Scan for the cell matching the given text and deliver its [x, y] coordinate at center. 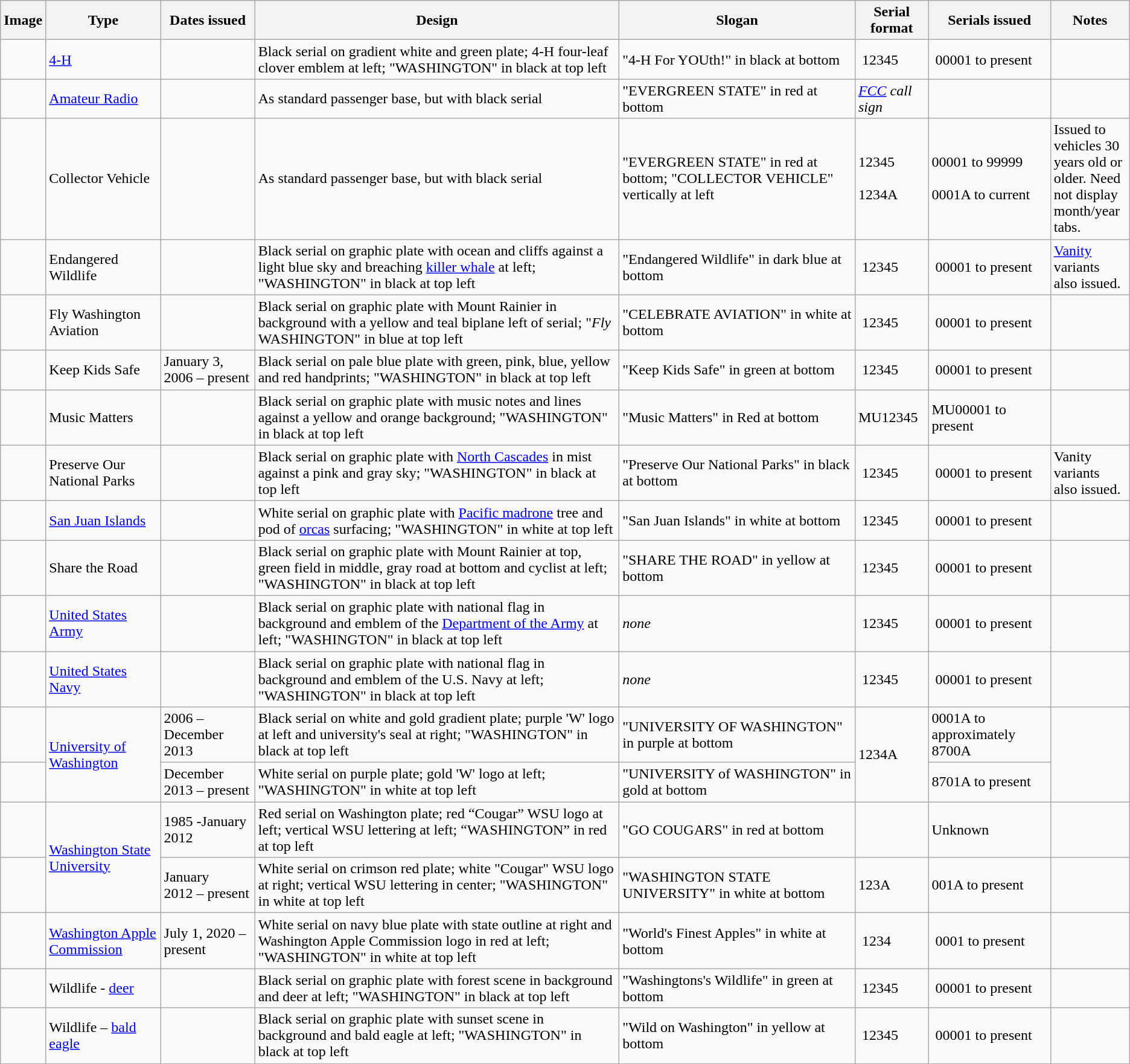
00001 to 999990001A to current [989, 179]
FCC call sign [892, 99]
1985 -January 2012 [208, 830]
Red serial on Washington plate; red “Cougar” WSU logo at left; vertical WSU lettering at left; “WASHINGTON” in red at top left [437, 830]
January 3, 2006 – present [208, 370]
"4-H For YOUth!" in black at bottom [738, 59]
Black serial on graphic plate with national flag in background and emblem of the U.S. Navy at left; "WASHINGTON" in black at top left [437, 679]
White serial on crimson red plate; white "Cougar" WSU logo at right; vertical WSU lettering in center; "WASHINGTON" in white at top left [437, 885]
Issued to vehicles 30 years old or older. Need not display month/year tabs. [1090, 179]
"World's Finest Apples" in white at bottom [738, 941]
"Music Matters" in Red at bottom [738, 417]
"UNIVERSITY of WASHINGTON" in gold at bottom [738, 783]
8701A to present [989, 783]
"San Juan Islands" in white at bottom [738, 521]
001A to present [989, 885]
2006 – December 2013 [208, 735]
"EVERGREEN STATE" in red at bottom [738, 99]
"Wild on Washington" in yellow at bottom [738, 1036]
Serial format [892, 21]
Notes [1090, 21]
Unknown [989, 830]
Washington Apple Commission [103, 941]
Black serial on gradient white and green plate; 4-H four-leaf clover emblem at left; "WASHINGTON" in black at top left [437, 59]
"UNIVERSITY OF WASHINGTON" in purple at bottom [738, 735]
Black serial on graphic plate with forest scene in background and deer at left; "WASHINGTON" in black at top left [437, 988]
"GO COUGARS" in red at bottom [738, 830]
MU12345 [892, 417]
Wildlife – bald eagle [103, 1036]
123451234A [892, 179]
July 1, 2020 – present [208, 941]
Endangered Wildlife [103, 267]
December 2013 – present [208, 783]
"EVERGREEN STATE" in red at bottom; "COLLECTOR VEHICLE" vertically at left [738, 179]
Music Matters [103, 417]
Black serial on pale blue plate with green, pink, blue, yellow and red handprints; "WASHINGTON" in black at top left [437, 370]
"Endangered Wildlife" in dark blue at bottom [738, 267]
Black serial on graphic plate with national flag in background and emblem of the Department of the Army at left; "WASHINGTON" in black at top left [437, 623]
Washington State University [103, 857]
Slogan [738, 21]
Fly Washington Aviation [103, 322]
White serial on navy blue plate with state outline at right and Washington Apple Commission logo in red at left; "WASHINGTON" in white at top left [437, 941]
"WASHINGTON STATE UNIVERSITY" in white at bottom [738, 885]
1234A [892, 755]
Wildlife - deer [103, 988]
0001A to approximately 8700A [989, 735]
University of Washington [103, 755]
Design [437, 21]
0001 to present [989, 941]
January 2012 – present [208, 885]
"Keep Kids Safe" in green at bottom [738, 370]
4-H [103, 59]
Black serial on graphic plate with Mount Rainier in background with a yellow and teal biplane left of serial; "Fly WASHINGTON" in blue at top left [437, 322]
White serial on graphic plate with Pacific madrone tree and pod of orcas surfacing; "WASHINGTON" in white at top left [437, 521]
Type [103, 21]
"CELEBRATE AVIATION" in white at bottom [738, 322]
United States Army [103, 623]
Black serial on graphic plate with music notes and lines against a yellow and orange background; "WASHINGTON" in black at top left [437, 417]
1234 [892, 941]
Share the Road [103, 568]
White serial on purple plate; gold 'W' logo at left; "WASHINGTON" in white at top left [437, 783]
123A [892, 885]
Black serial on graphic plate with North Cascades in mist against a pink and gray sky; "WASHINGTON" in black at top left [437, 473]
Serials issued [989, 21]
"SHARE THE ROAD" in yellow at bottom [738, 568]
Keep Kids Safe [103, 370]
MU00001 to present [989, 417]
Collector Vehicle [103, 179]
Preserve Our National Parks [103, 473]
Dates issued [208, 21]
"Preserve Our National Parks" in black at bottom [738, 473]
Image [23, 21]
Black serial on graphic plate with ocean and cliffs against a light blue sky and breaching killer whale at left; "WASHINGTON" in black at top left [437, 267]
Amateur Radio [103, 99]
Black serial on graphic plate with sunset scene in background and bald eagle at left; "WASHINGTON" in black at top left [437, 1036]
Black serial on white and gold gradient plate; purple 'W' logo at left and university's seal at right; "WASHINGTON" in black at top left [437, 735]
San Juan Islands [103, 521]
United States Navy [103, 679]
"Washingtons's Wildlife" in green at bottom [738, 988]
